Detect which cell encompasses the target text, then output its [x, y] center coordinate. 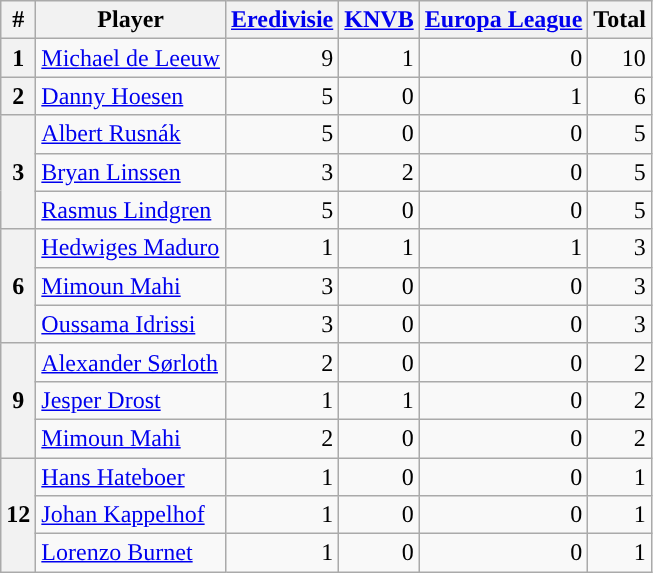
Alexander Sørloth [131, 362]
Europa League [504, 20]
Rasmus Lindgren [131, 210]
Eredivisie [282, 20]
Albert Rusnák [131, 134]
Jesper Drost [131, 400]
# [18, 20]
Bryan Linssen [131, 172]
Johan Kappelhof [131, 515]
12 [18, 515]
Total [620, 20]
Michael de Leeuw [131, 58]
Player [131, 20]
Hans Hateboer [131, 477]
KNVB [379, 20]
10 [620, 58]
Hedwiges Maduro [131, 248]
Lorenzo Burnet [131, 553]
Danny Hoesen [131, 96]
Oussama Idrissi [131, 324]
